Identify which cell holds the provided text, then report its (X, Y) central coordinate. 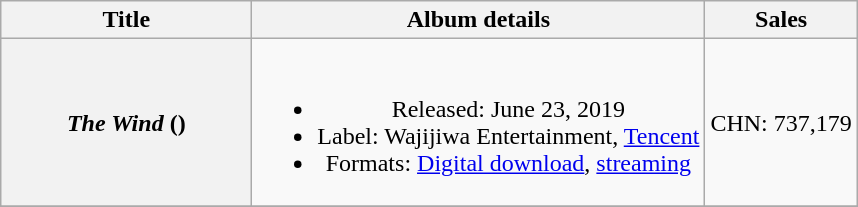
The Wind () (126, 122)
Album details (478, 20)
Title (126, 20)
Released: June 23, 2019Label: Wajijiwa Entertainment, TencentFormats: Digital download, streaming (478, 122)
Sales (781, 20)
CHN: 737,179 (781, 122)
